Detect which cell encompasses the target text, then output its [X, Y] center coordinate. 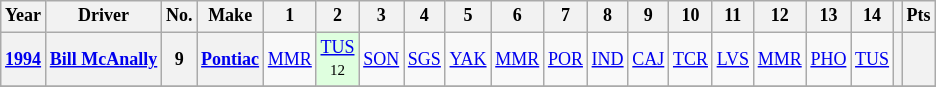
13 [828, 16]
TUS12 [338, 59]
1994 [24, 59]
Make [230, 16]
POR [566, 59]
Year [24, 16]
PHO [828, 59]
12 [780, 16]
6 [518, 16]
Pontiac [230, 59]
7 [566, 16]
Bill McAnally [103, 59]
5 [468, 16]
YAK [468, 59]
IND [608, 59]
LVS [732, 59]
10 [691, 16]
14 [872, 16]
Driver [103, 16]
No. [180, 16]
Pts [918, 16]
4 [425, 16]
TCR [691, 59]
SGS [425, 59]
TUS [872, 59]
SON [382, 59]
3 [382, 16]
CAJ [648, 59]
1 [290, 16]
8 [608, 16]
2 [338, 16]
11 [732, 16]
